Search for the cell housing the specified text and yield its (x, y) center coordinate. 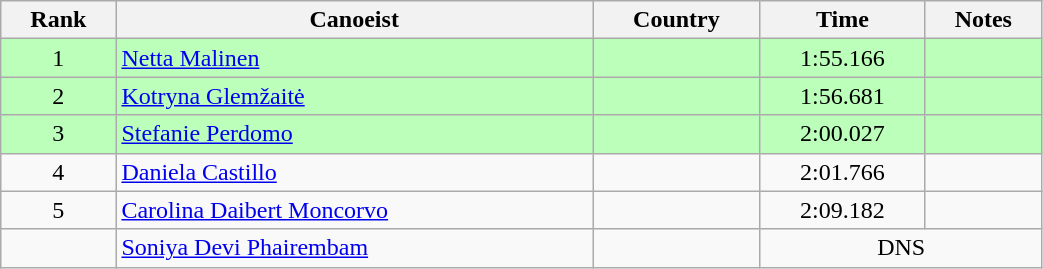
Time (842, 20)
Country (677, 20)
4 (58, 172)
5 (58, 210)
Rank (58, 20)
Carolina Daibert Moncorvo (354, 210)
1:56.681 (842, 96)
Notes (984, 20)
Stefanie Perdomo (354, 134)
Daniela Castillo (354, 172)
DNS (901, 248)
Netta Malinen (354, 58)
2:09.182 (842, 210)
3 (58, 134)
2:01.766 (842, 172)
Canoeist (354, 20)
2 (58, 96)
1:55.166 (842, 58)
Soniya Devi Phairembam (354, 248)
2:00.027 (842, 134)
1 (58, 58)
Kotryna Glemžaitė (354, 96)
